Determine the [X, Y] coordinate at the center of the cell enclosing the given text.  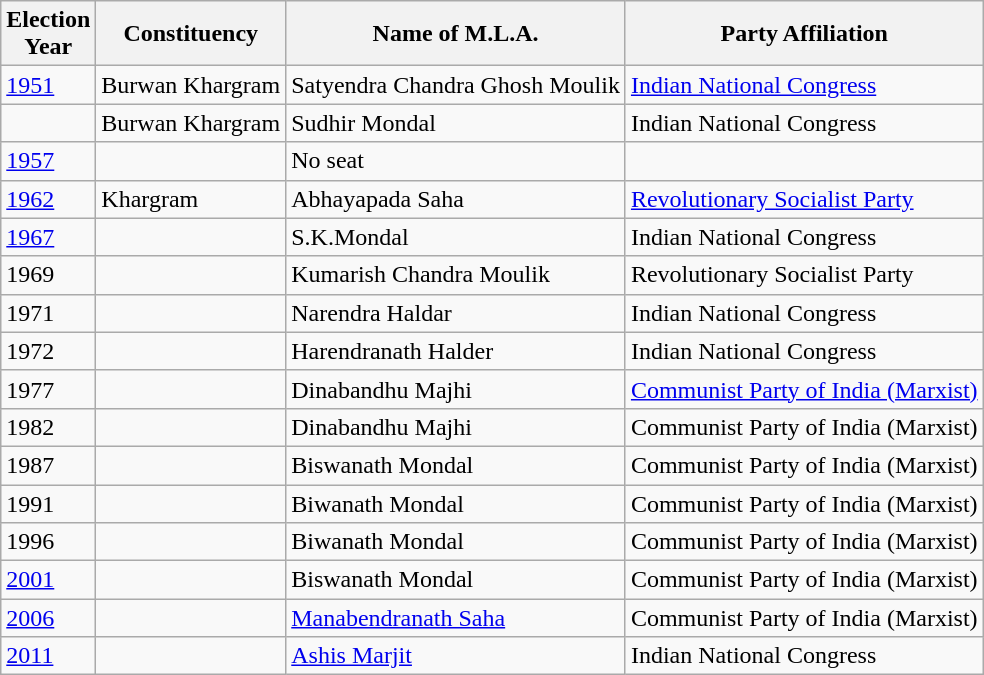
2011 [48, 656]
1977 [48, 389]
Harendranath Halder [456, 351]
1967 [48, 237]
Manabendranath Saha [456, 618]
No seat [456, 161]
1969 [48, 275]
2001 [48, 580]
Constituency [191, 34]
1951 [48, 85]
1996 [48, 542]
1982 [48, 427]
1971 [48, 313]
Satyendra Chandra Ghosh Moulik [456, 85]
Kumarish Chandra Moulik [456, 275]
Party Affiliation [804, 34]
1972 [48, 351]
Name of M.L.A. [456, 34]
Ashis Marjit [456, 656]
S.K.Mondal [456, 237]
1991 [48, 503]
1987 [48, 465]
Abhayapada Saha [456, 199]
2006 [48, 618]
Narendra Haldar [456, 313]
1957 [48, 161]
Khargram [191, 199]
Sudhir Mondal [456, 123]
Election Year [48, 34]
1962 [48, 199]
